Search for the cell housing the specified text and yield its (x, y) center coordinate. 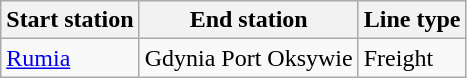
Start station (70, 20)
End station (248, 20)
Freight (412, 58)
Gdynia Port Oksywie (248, 58)
Rumia (70, 58)
Line type (412, 20)
